Return the [X, Y] coordinate for the center point of the cell that contains the specified text.  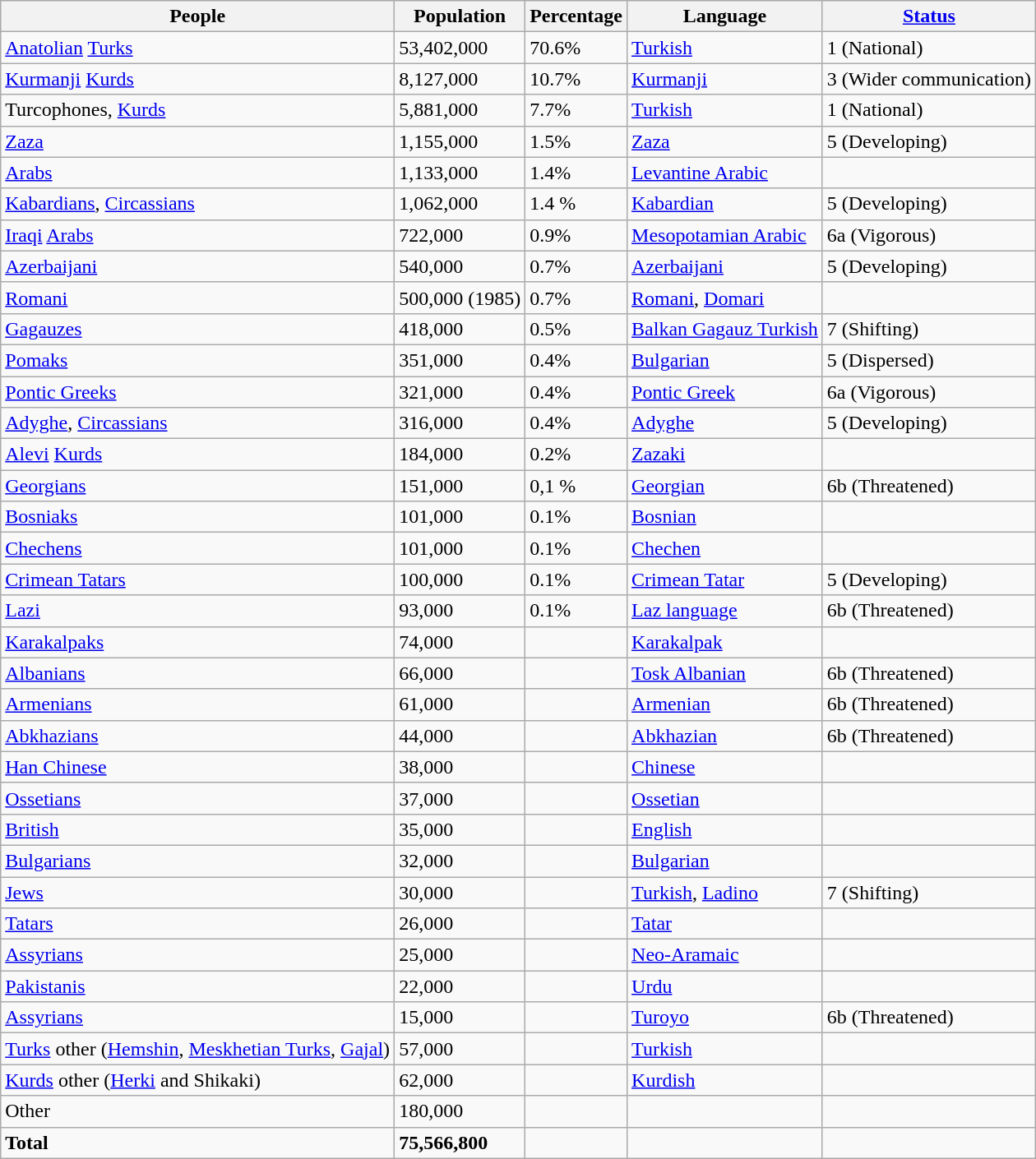
Crimean Tatar [725, 579]
1.5% [576, 141]
321,000 [460, 392]
53,402,000 [460, 48]
75,566,800 [460, 1143]
26,000 [460, 924]
Turcophones, Kurds [197, 110]
Han Chinese [197, 767]
Chechens [197, 548]
Alevi Kurds [197, 455]
Kurdish [725, 1080]
66,000 [460, 673]
Kurmanji [725, 79]
Kurmanji Kurds [197, 79]
61,000 [460, 704]
Armenian [725, 704]
1,062,000 [460, 204]
Georgian [725, 486]
44,000 [460, 736]
74,000 [460, 642]
8,127,000 [460, 79]
Ossetian [725, 798]
Abkhazian [725, 736]
1.4% [576, 173]
Mesopotamian Arabic [725, 235]
Karakalpak [725, 642]
38,000 [460, 767]
Tosk Albanian [725, 673]
Armenians [197, 704]
1,133,000 [460, 173]
Balkan Gagauz Turkish [725, 329]
Albanians [197, 673]
100,000 [460, 579]
Bulgarians [197, 861]
Tatars [197, 924]
Turoyo [725, 1018]
418,000 [460, 329]
Georgians [197, 486]
0.2% [576, 455]
0.9% [576, 235]
0.5% [576, 329]
Total [197, 1143]
62,000 [460, 1080]
Zazaki [725, 455]
22,000 [460, 986]
Kurds other (Herki and Shikaki) [197, 1080]
Romani [197, 298]
35,000 [460, 829]
Anatolian Turks [197, 48]
Neo-Aramaic [725, 955]
Bosnian [725, 517]
93,000 [460, 611]
Lazi [197, 611]
People [197, 16]
Other [197, 1111]
5,881,000 [460, 110]
0,1 % [576, 486]
British [197, 829]
7.7% [576, 110]
15,000 [460, 1018]
57,000 [460, 1049]
25,000 [460, 955]
Adyghe, Circassians [197, 423]
10.7% [576, 79]
30,000 [460, 892]
316,000 [460, 423]
Adyghe [725, 423]
Arabs [197, 173]
Ossetians [197, 798]
Laz language [725, 611]
Gagauzes [197, 329]
Population [460, 16]
37,000 [460, 798]
351,000 [460, 360]
Levantine Arabic [725, 173]
184,000 [460, 455]
1,155,000 [460, 141]
Chechen [725, 548]
70.6% [576, 48]
500,000 (1985) [460, 298]
Urdu [725, 986]
Language [725, 16]
Pontic Greek [725, 392]
Abkhazians [197, 736]
Kabardian [725, 204]
Karakalpaks [197, 642]
Jews [197, 892]
722,000 [460, 235]
Status [929, 16]
Turks other (Hemshin, Meskhetian Turks, Gajal) [197, 1049]
32,000 [460, 861]
Turkish, Ladino [725, 892]
Chinese [725, 767]
Iraqi Arabs [197, 235]
Pontic Greeks [197, 392]
Percentage [576, 16]
English [725, 829]
Romani, Domari [725, 298]
Crimean Tatars [197, 579]
Kabardians, Circassians [197, 204]
Pakistanis [197, 986]
3 (Wider communication) [929, 79]
Tatar [725, 924]
5 (Dispersed) [929, 360]
180,000 [460, 1111]
151,000 [460, 486]
1.4 % [576, 204]
540,000 [460, 266]
Bosniaks [197, 517]
Pomaks [197, 360]
